Return (X, Y) of the center of cell containing provided text 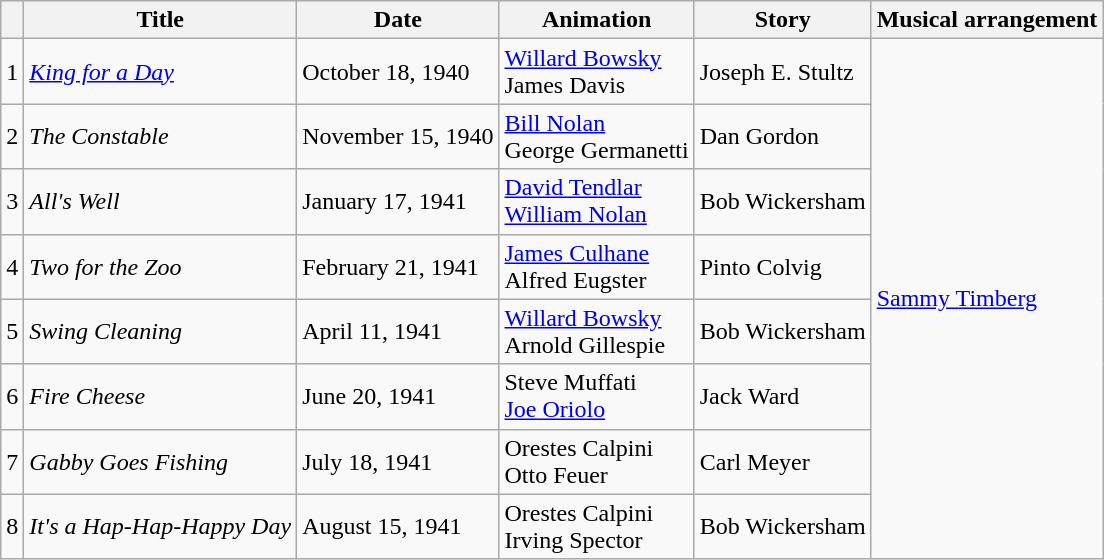
August 15, 1941 (398, 526)
4 (12, 266)
Gabby Goes Fishing (160, 462)
Animation (596, 20)
Fire Cheese (160, 396)
Jack Ward (782, 396)
Date (398, 20)
Sammy Timberg (987, 299)
October 18, 1940 (398, 72)
James Culhane Alfred Eugster (596, 266)
King for a Day (160, 72)
Orestes Calpini Irving Spector (596, 526)
2 (12, 136)
Joseph E. Stultz (782, 72)
Pinto Colvig (782, 266)
November 15, 1940 (398, 136)
Willard Bowsky Arnold Gillespie (596, 332)
April 11, 1941 (398, 332)
The Constable (160, 136)
Steve Muffati Joe Oriolo (596, 396)
Willard Bowsky James Davis (596, 72)
6 (12, 396)
February 21, 1941 (398, 266)
It's a Hap-Hap-Happy Day (160, 526)
8 (12, 526)
Carl Meyer (782, 462)
All's Well (160, 202)
June 20, 1941 (398, 396)
Story (782, 20)
5 (12, 332)
Orestes Calpini Otto Feuer (596, 462)
July 18, 1941 (398, 462)
1 (12, 72)
7 (12, 462)
Dan Gordon (782, 136)
Bill Nolan George Germanetti (596, 136)
David Tendlar William Nolan (596, 202)
Title (160, 20)
Swing Cleaning (160, 332)
Musical arrangement (987, 20)
3 (12, 202)
Two for the Zoo (160, 266)
January 17, 1941 (398, 202)
